Determine the [x, y] coordinate at the center of the cell enclosing the given text.  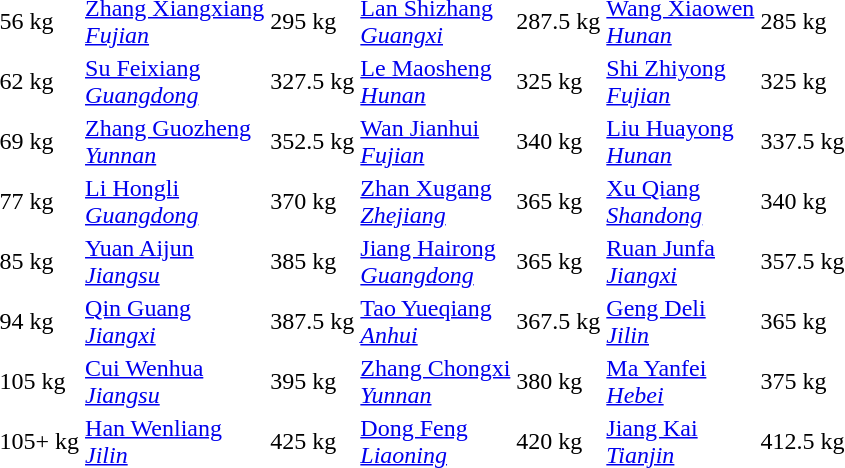
Geng DeliJilin [680, 322]
325 kg [558, 82]
Xu QiangShandong [680, 202]
Qin GuangJiangxi [175, 322]
Ma YanfeiHebei [680, 382]
Tao YueqiangAnhui [436, 322]
Li HongliGuangdong [175, 202]
Le MaoshengHunan [436, 82]
Shi ZhiyongFujian [680, 82]
Zhang ChongxiYunnan [436, 382]
Yuan AijunJiangsu [175, 262]
Ruan JunfaJiangxi [680, 262]
Liu HuayongHunan [680, 142]
327.5 kg [312, 82]
Wan JianhuiFujian [436, 142]
Zhang GuozhengYunnan [175, 142]
Jiang HairongGuangdong [436, 262]
352.5 kg [312, 142]
380 kg [558, 382]
395 kg [312, 382]
385 kg [312, 262]
367.5 kg [558, 322]
387.5 kg [312, 322]
Cui WenhuaJiangsu [175, 382]
340 kg [558, 142]
370 kg [312, 202]
Su FeixiangGuangdong [175, 82]
Zhan XugangZhejiang [436, 202]
